From the cell containing the given text, extract its center point as [X, Y] coordinate. 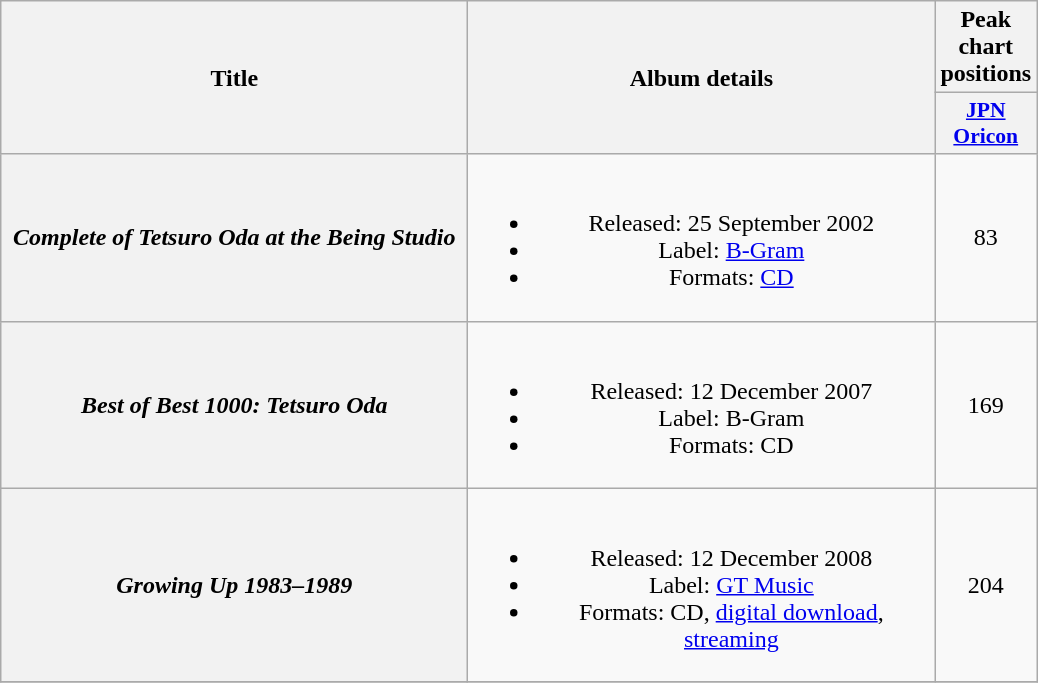
Peak chart positions [986, 47]
Released: 25 September 2002Label: B-GramFormats: CD [702, 238]
169 [986, 404]
JPNOricon [986, 124]
204 [986, 585]
83 [986, 238]
Best of Best 1000: Tetsuro Oda [234, 404]
Title [234, 78]
Album details [702, 78]
Released: 12 December 2007Label: B-GramFormats: CD [702, 404]
Complete of Tetsuro Oda at the Being Studio [234, 238]
Growing Up 1983–1989 [234, 585]
Released: 12 December 2008Label: GT MusicFormats: CD, digital download, streaming [702, 585]
